Scan for the cell matching the given text and deliver its (x, y) coordinate at center. 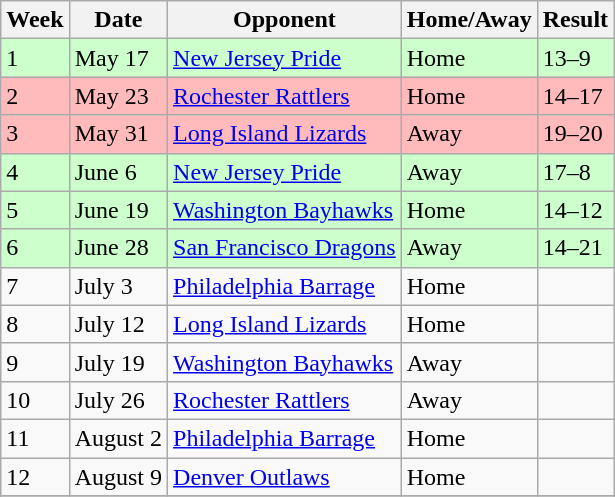
July 3 (118, 286)
4 (35, 172)
5 (35, 210)
9 (35, 362)
13–9 (575, 58)
14–17 (575, 96)
12 (35, 477)
July 19 (118, 362)
July 12 (118, 324)
10 (35, 400)
May 31 (118, 134)
August 2 (118, 438)
Week (35, 20)
11 (35, 438)
Home/Away (469, 20)
June 19 (118, 210)
1 (35, 58)
14–21 (575, 248)
June 6 (118, 172)
7 (35, 286)
14–12 (575, 210)
San Francisco Dragons (285, 248)
August 9 (118, 477)
19–20 (575, 134)
6 (35, 248)
2 (35, 96)
17–8 (575, 172)
July 26 (118, 400)
May 23 (118, 96)
Date (118, 20)
Result (575, 20)
3 (35, 134)
Opponent (285, 20)
Denver Outlaws (285, 477)
8 (35, 324)
May 17 (118, 58)
June 28 (118, 248)
